Output the (x, y) coordinate of the center of the cell containing the given text.  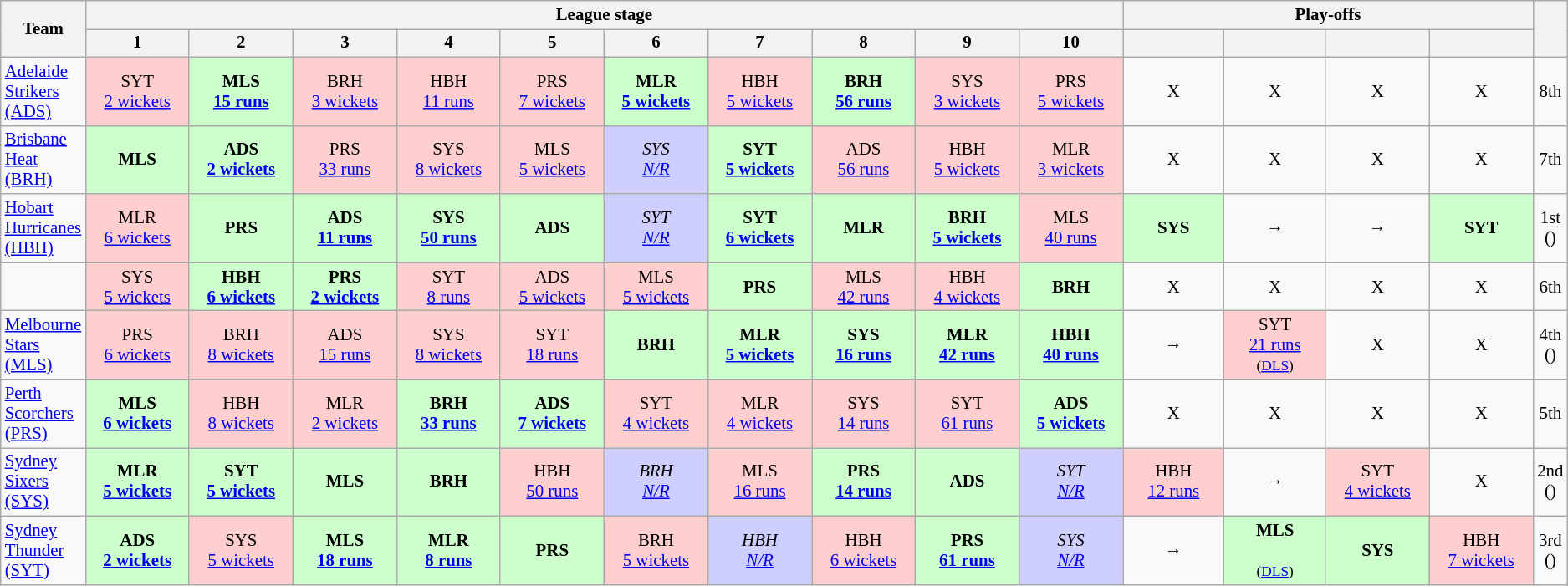
BRHN/R (656, 482)
PRS2 wickets (345, 287)
HBH11 runs (448, 91)
9 (967, 43)
HBH4 wickets (967, 287)
PRS14 runs (864, 482)
PRS5 wickets (1070, 91)
4th() (1550, 345)
MLR (864, 228)
HobartHurricanes (HBH) (43, 228)
MelbourneStars (MLS) (43, 345)
ADS7 wickets (552, 414)
SYS50 runs (448, 228)
7th (1550, 160)
HBH12 runs (1174, 482)
SYT61 runs (967, 414)
HBHN/R (759, 550)
MLS42 runs (864, 287)
MLS(DLS) (1274, 550)
3 (345, 43)
SYT8 runs (448, 287)
ADS56 runs (864, 160)
7 (759, 43)
BRH8 wickets (241, 345)
PRS61 runs (967, 550)
Play-offs (1328, 15)
8th (1550, 91)
MLS15 runs (241, 91)
1st() (1550, 228)
2 (241, 43)
SydneyThunder (SYT) (43, 550)
SYS3 wickets (967, 91)
HBH7 wickets (1481, 550)
SYS14 runs (864, 414)
SYT2 wickets (137, 91)
MLR2 wickets (345, 414)
MLS18 runs (345, 550)
ADS15 runs (345, 345)
6 (656, 43)
1 (137, 43)
SydneySixers (SYS) (43, 482)
SYT18 runs (552, 345)
PRS6 wickets (137, 345)
HBH8 wickets (241, 414)
Team (43, 29)
SYS16 runs (864, 345)
MLS16 runs (759, 482)
10 (1070, 43)
MLR3 wickets (1070, 160)
6th (1550, 287)
BRH3 wickets (345, 91)
PerthScorchers (PRS) (43, 414)
MLS40 runs (1070, 228)
BrisbaneHeat (BRH) (43, 160)
League stage (604, 15)
PRS7 wickets (552, 91)
8 (864, 43)
ADS11 runs (345, 228)
MLR42 runs (967, 345)
5th (1550, 414)
MLR4 wickets (759, 414)
3rd() (1550, 550)
MLR8 runs (448, 550)
SYT6 wickets (759, 228)
2nd() (1550, 482)
BRH56 runs (864, 91)
5 (552, 43)
HBH50 runs (552, 482)
BRH33 runs (448, 414)
MLR6 wickets (137, 228)
MLS6 wickets (137, 414)
SYT21 runs(DLS) (1274, 345)
4 (448, 43)
SYT (1481, 228)
PRS33 runs (345, 160)
AdelaideStrikers (ADS) (43, 91)
HBH40 runs (1070, 345)
